Search for the cell housing the specified text and yield its (X, Y) center coordinate. 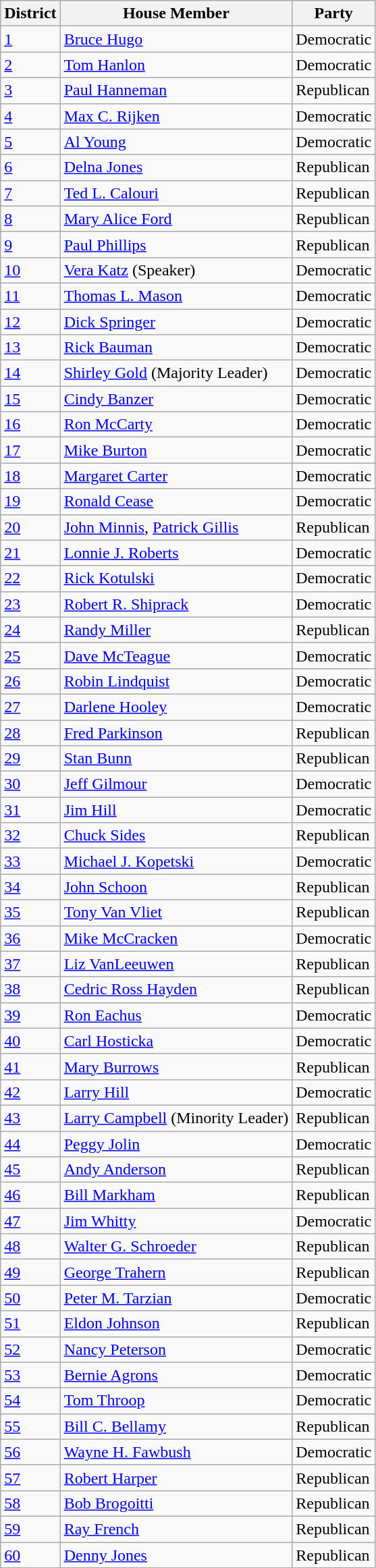
Wayne H. Fawbush (176, 1452)
39 (30, 1015)
Eldon Johnson (176, 1324)
Robert R. Shiprack (176, 604)
56 (30, 1452)
48 (30, 1247)
Peter M. Tarzian (176, 1298)
Dick Springer (176, 322)
2 (30, 65)
12 (30, 322)
47 (30, 1221)
21 (30, 553)
Shirley Gold (Majority Leader) (176, 373)
Rick Kotulski (176, 578)
George Trahern (176, 1272)
District (30, 13)
House Member (176, 13)
Jim Hill (176, 810)
Bill Markham (176, 1195)
Bob Brogoitti (176, 1503)
Al Young (176, 142)
Darlene Hooley (176, 707)
16 (30, 425)
24 (30, 630)
Nancy Peterson (176, 1349)
Chuck Sides (176, 836)
33 (30, 861)
Tom Hanlon (176, 65)
Vera Katz (Speaker) (176, 270)
27 (30, 707)
58 (30, 1503)
35 (30, 913)
Larry Campbell (Minority Leader) (176, 1118)
Tony Van Vliet (176, 913)
19 (30, 502)
Margaret Carter (176, 476)
Carl Hosticka (176, 1041)
18 (30, 476)
40 (30, 1041)
Ron McCarty (176, 425)
John Minnis, Patrick Gillis (176, 527)
25 (30, 655)
Liz VanLeeuwen (176, 964)
Larry Hill (176, 1092)
15 (30, 399)
Mike Burton (176, 450)
28 (30, 732)
Jeff Gilmour (176, 784)
3 (30, 90)
Mary Alice Ford (176, 219)
49 (30, 1272)
10 (30, 270)
57 (30, 1478)
29 (30, 759)
Dave McTeague (176, 655)
Peggy Jolin (176, 1144)
59 (30, 1529)
Stan Bunn (176, 759)
5 (30, 142)
1 (30, 39)
43 (30, 1118)
46 (30, 1195)
41 (30, 1066)
Michael J. Kopetski (176, 861)
54 (30, 1401)
51 (30, 1324)
Ted L. Calouri (176, 193)
50 (30, 1298)
Ronald Cease (176, 502)
Max C. Rijken (176, 116)
Rick Bauman (176, 348)
Mike McCracken (176, 938)
9 (30, 244)
Denny Jones (176, 1555)
Robert Harper (176, 1478)
36 (30, 938)
Mary Burrows (176, 1066)
45 (30, 1170)
Robin Lindquist (176, 681)
Paul Hanneman (176, 90)
Tom Throop (176, 1401)
44 (30, 1144)
23 (30, 604)
53 (30, 1375)
Cindy Banzer (176, 399)
Bruce Hugo (176, 39)
Delna Jones (176, 167)
32 (30, 836)
Andy Anderson (176, 1170)
20 (30, 527)
30 (30, 784)
37 (30, 964)
8 (30, 219)
60 (30, 1555)
Jim Whitty (176, 1221)
Party (333, 13)
Lonnie J. Roberts (176, 553)
Thomas L. Mason (176, 296)
52 (30, 1349)
42 (30, 1092)
Bill C. Bellamy (176, 1426)
6 (30, 167)
34 (30, 887)
Fred Parkinson (176, 732)
26 (30, 681)
Walter G. Schroeder (176, 1247)
31 (30, 810)
11 (30, 296)
38 (30, 990)
17 (30, 450)
55 (30, 1426)
Paul Phillips (176, 244)
Randy Miller (176, 630)
4 (30, 116)
22 (30, 578)
14 (30, 373)
Bernie Agrons (176, 1375)
John Schoon (176, 887)
Ron Eachus (176, 1015)
7 (30, 193)
Ray French (176, 1529)
13 (30, 348)
Cedric Ross Hayden (176, 990)
